Pinpoint the cell where the given text exists, returning its [X, Y] midpoint coordinate. 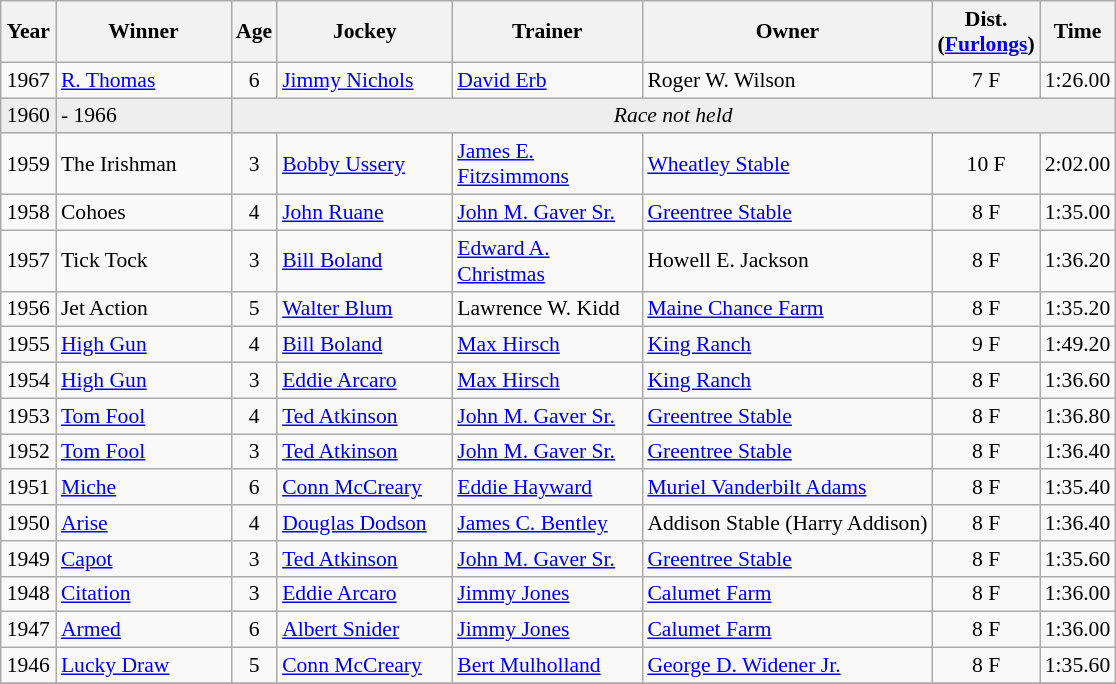
Arise [144, 523]
Jet Action [144, 309]
Douglas Dodson [364, 523]
Howell E. Jackson [787, 260]
Armed [144, 630]
Roger W. Wilson [787, 80]
1:36.80 [1078, 416]
1960 [28, 116]
James E. Fitzsimmons [547, 164]
Jockey [364, 32]
Miche [144, 488]
1953 [28, 416]
Jimmy Nichols [364, 80]
1:35.40 [1078, 488]
1:35.20 [1078, 309]
Maine Chance Farm [787, 309]
Lawrence W. Kidd [547, 309]
Muriel Vanderbilt Adams [787, 488]
Capot [144, 559]
1:35.00 [1078, 213]
Wheatley Stable [787, 164]
1:36.20 [1078, 260]
Cohoes [144, 213]
John Ruane [364, 213]
1967 [28, 80]
Owner [787, 32]
1956 [28, 309]
1959 [28, 164]
Addison Stable (Harry Addison) [787, 523]
Bobby Ussery [364, 164]
Dist. (Furlongs) [986, 32]
1:49.20 [1078, 345]
2:02.00 [1078, 164]
1954 [28, 381]
1948 [28, 594]
Tick Tock [144, 260]
Bert Mulholland [547, 666]
Citation [144, 594]
Year [28, 32]
Edward A. Christmas [547, 260]
1949 [28, 559]
1952 [28, 452]
Trainer [547, 32]
Walter Blum [364, 309]
1:36.60 [1078, 381]
David Erb [547, 80]
1955 [28, 345]
Eddie Hayward [547, 488]
James C. Bentley [547, 523]
9 F [986, 345]
1951 [28, 488]
1958 [28, 213]
Race not held [673, 116]
- 1966 [144, 116]
10 F [986, 164]
George D. Widener Jr. [787, 666]
Winner [144, 32]
The Irishman [144, 164]
Lucky Draw [144, 666]
Time [1078, 32]
1947 [28, 630]
7 F [986, 80]
1957 [28, 260]
1946 [28, 666]
R. Thomas [144, 80]
Albert Snider [364, 630]
1950 [28, 523]
1:26.00 [1078, 80]
Age [254, 32]
